Scan for the cell matching the given text and deliver its (x, y) coordinate at center. 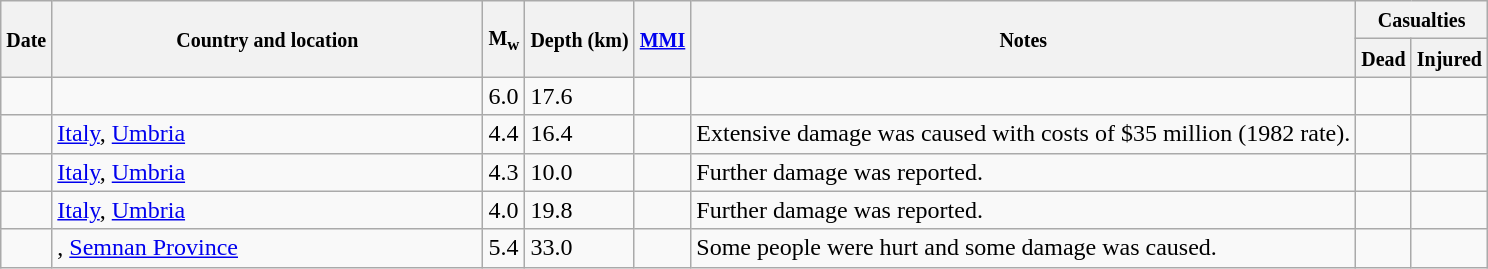
Some people were hurt and some damage was caused. (1024, 248)
Date (26, 39)
10.0 (580, 172)
Dead (1384, 58)
16.4 (580, 134)
4.4 (504, 134)
MMI (662, 39)
Mw (504, 39)
33.0 (580, 248)
Notes (1024, 39)
Casualties (1422, 20)
17.6 (580, 96)
4.0 (504, 210)
19.8 (580, 210)
Extensive damage was caused with costs of $35 million (1982 rate). (1024, 134)
6.0 (504, 96)
4.3 (504, 172)
5.4 (504, 248)
, Semnan Province (268, 248)
Country and location (268, 39)
Injured (1449, 58)
Depth (km) (580, 39)
